Detect which cell encompasses the target text, then output its (x, y) center coordinate. 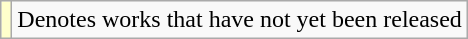
Denotes works that have not yet been released (240, 20)
